Find where the given text appears and provide that cell's center as (x, y) coordinate. 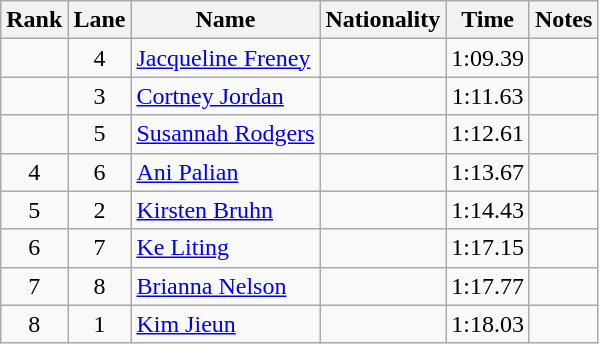
Name (226, 20)
Rank (34, 20)
Brianna Nelson (226, 286)
Kim Jieun (226, 324)
1:17.77 (488, 286)
Kirsten Bruhn (226, 210)
3 (100, 96)
Ke Liting (226, 248)
Cortney Jordan (226, 96)
1:18.03 (488, 324)
1:17.15 (488, 248)
1:11.63 (488, 96)
1:13.67 (488, 172)
Jacqueline Freney (226, 58)
Time (488, 20)
1:14.43 (488, 210)
Notes (563, 20)
Nationality (383, 20)
Ani Palian (226, 172)
Lane (100, 20)
2 (100, 210)
1:09.39 (488, 58)
Susannah Rodgers (226, 134)
1:12.61 (488, 134)
1 (100, 324)
